Identify which cell holds the provided text, then report its [X, Y] central coordinate. 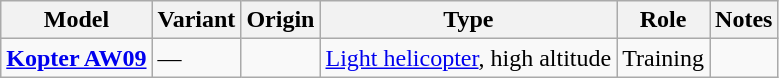
Role [664, 20]
Origin [280, 20]
Kopter AW09 [76, 58]
— [196, 58]
Variant [196, 20]
Notes [744, 20]
Light helicopter, high altitude [468, 58]
Model [76, 20]
Type [468, 20]
Training [664, 58]
